Capture the cell that displays the provided text and extract its [X, Y] central coordinate. 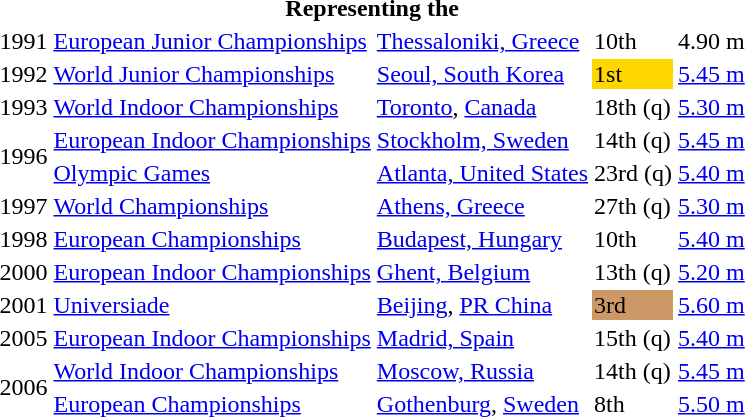
Thessaloniki, Greece [482, 41]
European Championships [212, 239]
Ghent, Belgium [482, 272]
European Junior Championships [212, 41]
15th (q) [634, 338]
Seoul, South Korea [482, 74]
World Championships [212, 206]
Budapest, Hungary [482, 239]
Moscow, Russia [482, 371]
Stockholm, Sweden [482, 140]
23rd (q) [634, 173]
Atlanta, United States [482, 173]
18th (q) [634, 107]
27th (q) [634, 206]
Olympic Games [212, 173]
3rd [634, 305]
Beijing, PR China [482, 305]
Athens, Greece [482, 206]
Madrid, Spain [482, 338]
13th (q) [634, 272]
Toronto, Canada [482, 107]
World Junior Championships [212, 74]
Universiade [212, 305]
1st [634, 74]
